Capture the cell that displays the provided text and extract its [X, Y] central coordinate. 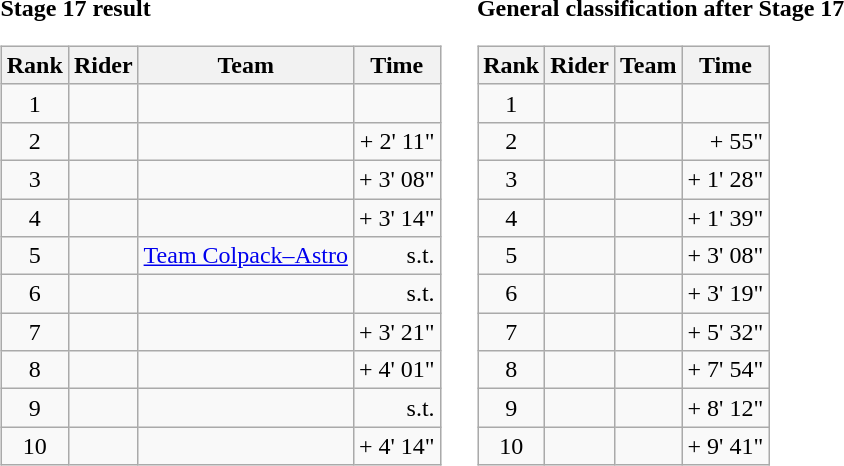
+ 8' 12" [726, 408]
+ 55" [726, 141]
+ 3' 19" [726, 294]
+ 4' 01" [396, 370]
+ 1' 39" [726, 217]
+ 9' 41" [726, 446]
Team Colpack–Astro [246, 256]
+ 7' 54" [726, 370]
+ 4' 14" [396, 446]
+ 1' 28" [726, 179]
+ 3' 14" [396, 217]
+ 3' 21" [396, 332]
+ 5' 32" [726, 332]
+ 2' 11" [396, 141]
